Search for the cell housing the specified text and yield its (x, y) center coordinate. 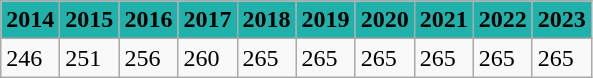
2018 (266, 20)
260 (208, 58)
251 (90, 58)
2017 (208, 20)
256 (148, 58)
2020 (384, 20)
2015 (90, 20)
2014 (30, 20)
2016 (148, 20)
2023 (562, 20)
2019 (326, 20)
2021 (444, 20)
2022 (502, 20)
246 (30, 58)
